Pinpoint the cell where the given text exists, returning its [X, Y] midpoint coordinate. 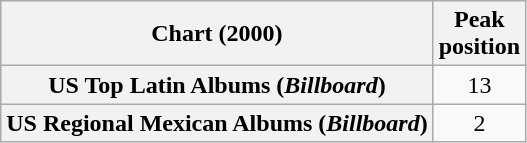
13 [479, 85]
Chart (2000) [217, 34]
US Top Latin Albums (Billboard) [217, 85]
2 [479, 123]
US Regional Mexican Albums (Billboard) [217, 123]
Peakposition [479, 34]
